Provide the [x, y] coordinate of the cell's center where the given text is located.  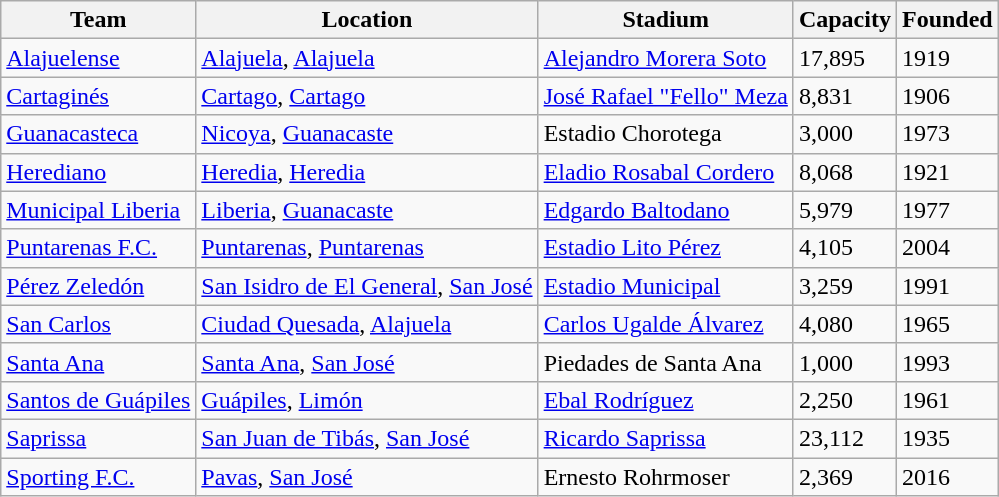
8,831 [844, 96]
3,000 [844, 134]
1935 [947, 438]
1961 [947, 400]
Carlos Ugalde Álvarez [666, 324]
Alajuelense [98, 58]
Santa Ana, San José [367, 362]
Ebal Rodríguez [666, 400]
Estadio Chorotega [666, 134]
Sporting F.C. [98, 477]
José Rafael "Fello" Meza [666, 96]
Cartago, Cartago [367, 96]
San Carlos [98, 324]
Guápiles, Limón [367, 400]
Santa Ana [98, 362]
3,259 [844, 286]
Municipal Liberia [98, 210]
2,250 [844, 400]
1991 [947, 286]
Nicoya, Guanacaste [367, 134]
4,080 [844, 324]
Team [98, 20]
1973 [947, 134]
Guanacasteca [98, 134]
Ricardo Saprissa [666, 438]
Ernesto Rohrmoser [666, 477]
23,112 [844, 438]
Pavas, San José [367, 477]
1921 [947, 172]
2,369 [844, 477]
2016 [947, 477]
Capacity [844, 20]
Stadium [666, 20]
Puntarenas F.C. [98, 248]
Pérez Zeledón [98, 286]
Alajuela, Alajuela [367, 58]
1,000 [844, 362]
Santos de Guápiles [98, 400]
Herediano [98, 172]
San Juan de Tibás, San José [367, 438]
1906 [947, 96]
Liberia, Guanacaste [367, 210]
Ciudad Quesada, Alajuela [367, 324]
8,068 [844, 172]
Saprissa [98, 438]
Location [367, 20]
1993 [947, 362]
Puntarenas, Puntarenas [367, 248]
Estadio Lito Pérez [666, 248]
Piedades de Santa Ana [666, 362]
Cartaginés [98, 96]
17,895 [844, 58]
Estadio Municipal [666, 286]
1965 [947, 324]
Alejandro Morera Soto [666, 58]
San Isidro de El General, San José [367, 286]
Edgardo Baltodano [666, 210]
Founded [947, 20]
1919 [947, 58]
5,979 [844, 210]
1977 [947, 210]
Eladio Rosabal Cordero [666, 172]
4,105 [844, 248]
Heredia, Heredia [367, 172]
2004 [947, 248]
